Return the (X, Y) coordinate for the center point of the cell that contains the specified text.  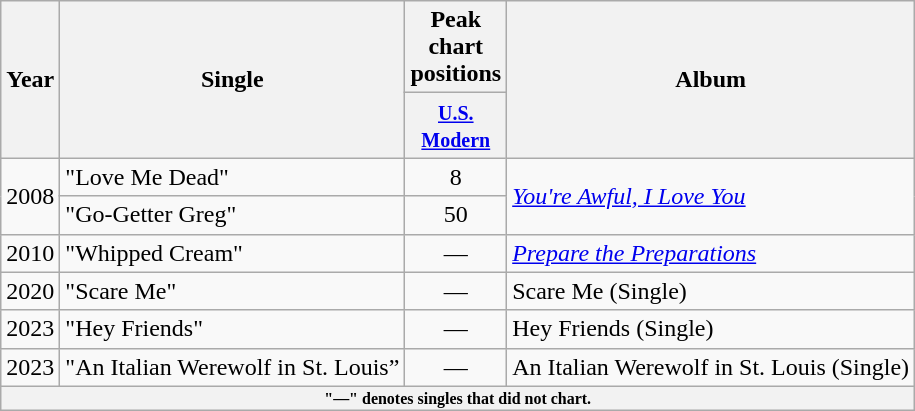
2010 (30, 253)
8 (456, 177)
2020 (30, 291)
"Scare Me" (232, 291)
Album (711, 80)
2008 (30, 196)
Year (30, 80)
50 (456, 215)
Hey Friends (Single) (711, 329)
"Hey Friends" (232, 329)
"Whipped Cream" (232, 253)
U.S. Modern (456, 126)
"Love Me Dead" (232, 177)
Scare Me (Single) (711, 291)
Peak chart positions (456, 47)
An Italian Werewolf in St. Louis (Single) (711, 367)
You're Awful, I Love You (711, 196)
"—" denotes singles that did not chart. (458, 398)
"Go-Getter Greg" (232, 215)
Single (232, 80)
"An Italian Werewolf in St. Louis” (232, 367)
Prepare the Preparations (711, 253)
